Find where the given text appears and provide that cell's center as (x, y) coordinate. 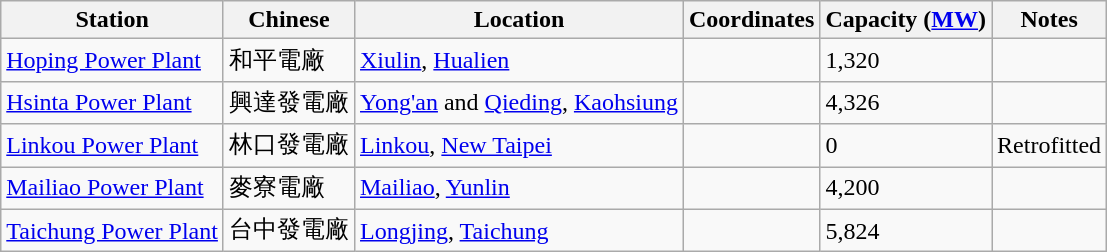
台中發電廠 (288, 230)
Retrofitted (1050, 146)
Taichung Power Plant (112, 230)
Station (112, 20)
興達發電廠 (288, 102)
Hoping Power Plant (112, 60)
Chinese (288, 20)
5,824 (906, 230)
0 (906, 146)
Linkou, New Taipei (518, 146)
Coordinates (751, 20)
1,320 (906, 60)
Longjing, Taichung (518, 230)
4,326 (906, 102)
Mailiao Power Plant (112, 188)
4,200 (906, 188)
Capacity (MW) (906, 20)
和平電廠 (288, 60)
Location (518, 20)
Mailiao, Yunlin (518, 188)
Notes (1050, 20)
Xiulin, Hualien (518, 60)
Linkou Power Plant (112, 146)
林口發電廠 (288, 146)
麥寮電廠 (288, 188)
Hsinta Power Plant (112, 102)
Yong'an and Qieding, Kaohsiung (518, 102)
